Determine the [x, y] coordinate at the center of the cell enclosing the given text.  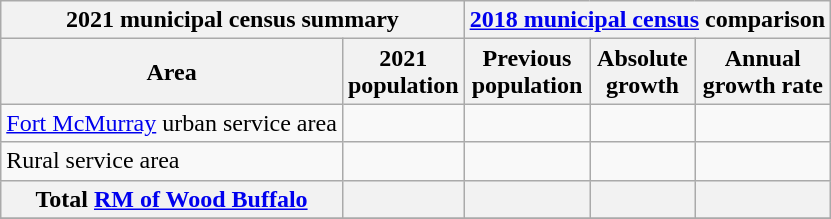
Rural service area [172, 161]
2018 municipal census comparison [647, 20]
Area [172, 72]
Previouspopulation [527, 72]
Absolutegrowth [642, 72]
2021 municipal census summary [232, 20]
2021population [403, 72]
Fort McMurray urban service area [172, 123]
Annualgrowth rate [763, 72]
Total RM of Wood Buffalo [172, 199]
